Return [x, y] of the center of cell containing provided text 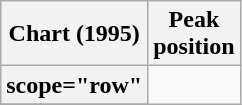
Chart (1995) [74, 34]
scope="row" [74, 85]
Peakposition [194, 34]
